Find where the given text appears and provide that cell's center as (X, Y) coordinate. 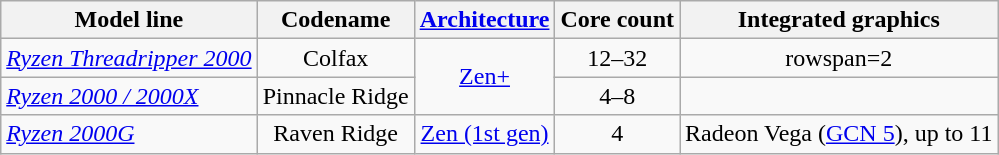
Colfax (336, 58)
Radeon Vega (GCN 5), up to 11 (839, 134)
Zen (1st gen) (484, 134)
Ryzen 2000G (129, 134)
4–8 (618, 96)
12–32 (618, 58)
Core count (618, 20)
Pinnacle Ridge (336, 96)
Raven Ridge (336, 134)
Ryzen Threadripper 2000 (129, 58)
Integrated graphics (839, 20)
4 (618, 134)
Architecture (484, 20)
Ryzen 2000 / 2000X (129, 96)
Codename (336, 20)
Zen+ (484, 77)
rowspan=2 (839, 58)
Model line (129, 20)
